Determine the [x, y] coordinate at the center of the cell enclosing the given text.  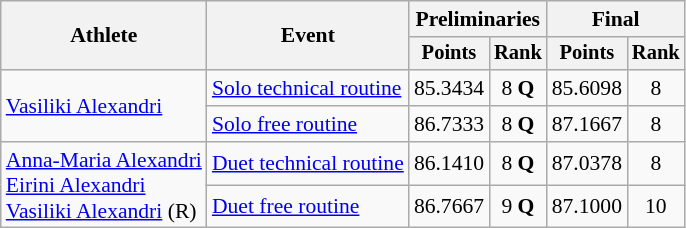
86.7333 [449, 124]
85.3434 [449, 88]
Solo technical routine [308, 88]
Duet technical routine [308, 164]
86.7667 [449, 206]
Preliminaries [478, 19]
Duet free routine [308, 206]
Athlete [104, 36]
Event [308, 36]
86.1410 [449, 164]
10 [656, 206]
85.6098 [587, 88]
87.1667 [587, 124]
87.0378 [587, 164]
87.1000 [587, 206]
Solo free routine [308, 124]
Final [616, 19]
9 Q [518, 206]
Vasiliki Alexandri [104, 106]
